Find where the given text appears and provide that cell's center as [x, y] coordinate. 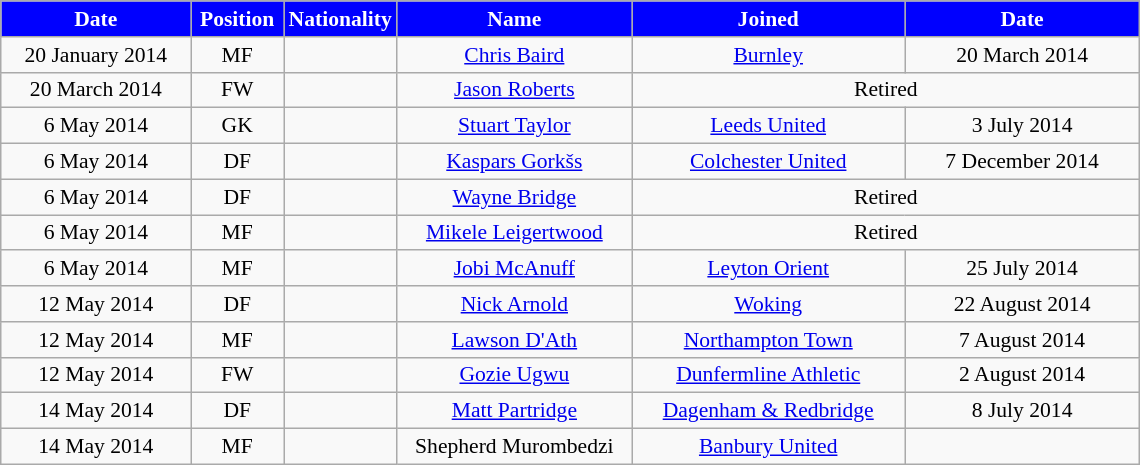
Joined [768, 19]
Kaspars Gorkšs [514, 162]
7 August 2014 [1022, 340]
Jobi McAnuff [514, 269]
8 July 2014 [1022, 411]
Northampton Town [768, 340]
Name [514, 19]
Burnley [768, 55]
Jason Roberts [514, 90]
3 July 2014 [1022, 126]
GK [238, 126]
Shepherd Murombedzi [514, 447]
7 December 2014 [1022, 162]
Colchester United [768, 162]
Stuart Taylor [514, 126]
Dunfermline Athletic [768, 375]
22 August 2014 [1022, 304]
Leeds United [768, 126]
Nationality [340, 19]
Banbury United [768, 447]
Lawson D'Ath [514, 340]
Dagenham & Redbridge [768, 411]
2 August 2014 [1022, 375]
Chris Baird [514, 55]
Woking [768, 304]
Matt Partridge [514, 411]
Gozie Ugwu [514, 375]
Position [238, 19]
20 January 2014 [96, 55]
Wayne Bridge [514, 197]
Nick Arnold [514, 304]
Mikele Leigertwood [514, 233]
25 July 2014 [1022, 269]
Leyton Orient [768, 269]
